Detect which cell encompasses the target text, then output its (X, Y) center coordinate. 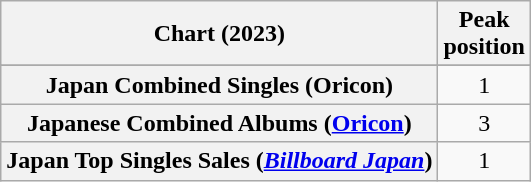
3 (484, 123)
Chart (2023) (220, 34)
Peakposition (484, 34)
Japanese Combined Albums (Oricon) (220, 123)
Japan Top Singles Sales (Billboard Japan) (220, 161)
Japan Combined Singles (Oricon) (220, 85)
